Extract the (X, Y) coordinate from the center of the cell holding the provided text.  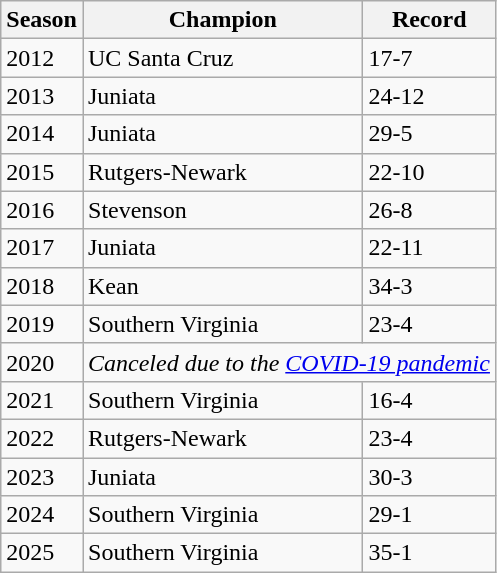
16-4 (430, 400)
2013 (42, 96)
2022 (42, 438)
2018 (42, 286)
2014 (42, 134)
26-8 (430, 210)
2016 (42, 210)
30-3 (430, 477)
34-3 (430, 286)
Record (430, 20)
2024 (42, 515)
2017 (42, 248)
2020 (42, 362)
2023 (42, 477)
Champion (222, 20)
35-1 (430, 553)
29-5 (430, 134)
Canceled due to the COVID-19 pandemic (288, 362)
Season (42, 20)
2019 (42, 324)
29-1 (430, 515)
Stevenson (222, 210)
24-12 (430, 96)
2015 (42, 172)
22-11 (430, 248)
UC Santa Cruz (222, 58)
17-7 (430, 58)
2021 (42, 400)
Kean (222, 286)
2025 (42, 553)
22-10 (430, 172)
2012 (42, 58)
